Detect which cell encompasses the target text, then output its [x, y] center coordinate. 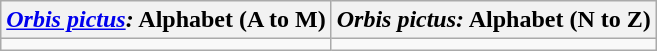
Orbis pictus: Alphabet (N to Z) [494, 20]
Orbis pictus: Alphabet (A to M) [166, 20]
